Pinpoint the cell where the given text exists, returning its (x, y) midpoint coordinate. 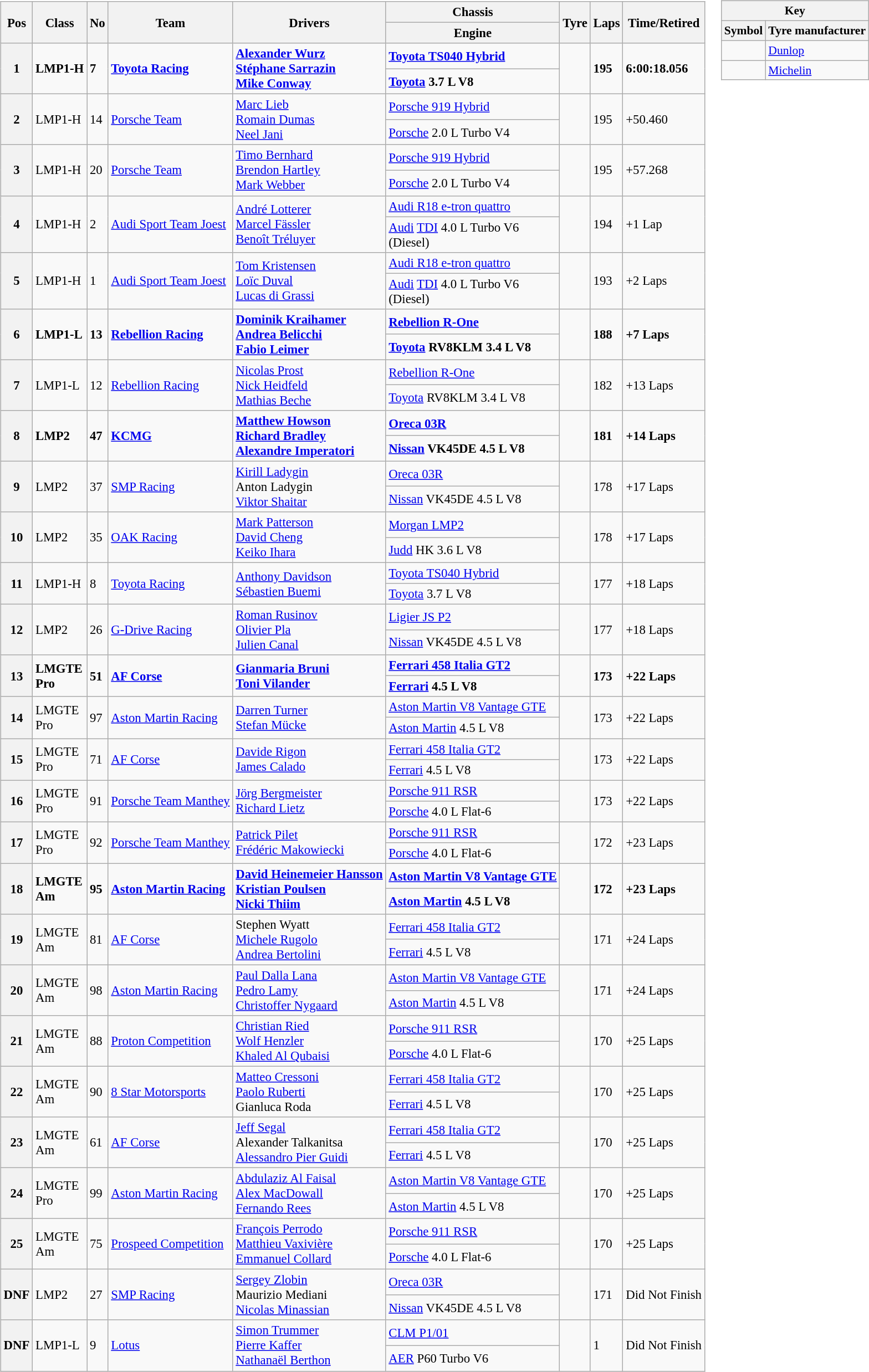
Pos (17, 22)
Judd HK 3.6 L V8 (473, 550)
Matteo Cressoni Paolo Ruberti Gianluca Roda (309, 1092)
+13 Laps (664, 385)
Time/Retired (664, 22)
Davide Rigon James Calado (309, 759)
88 (98, 1041)
5 (17, 280)
91 (98, 801)
90 (98, 1092)
6:00:18.056 (664, 69)
15 (17, 759)
Proton Competition (171, 1041)
Stephen Wyatt Michele Rugolo Andrea Bertolini (309, 940)
+1 Lap (664, 224)
Abdulaziz Al Faisal Alex MacDowall Fernando Rees (309, 1194)
18 (17, 889)
AER P60 Turbo V6 (473, 1358)
Class (60, 22)
194 (606, 224)
François Perrodo Matthieu Vaxivière Emmanuel Collard (309, 1244)
Jeff Segal Alexander Talkanitsa Alessandro Pier Guidi (309, 1143)
+2 Laps (664, 280)
Michelin (817, 70)
21 (17, 1041)
8 Star Motorsports (171, 1092)
Morgan LMP2 (473, 525)
27 (98, 1295)
Dominik Kraihamer Andrea Belicchi Fabio Leimer (309, 334)
182 (606, 385)
Gianmaria Bruni Toni Vilander (309, 676)
95 (98, 889)
99 (98, 1194)
24 (17, 1194)
Tom Kristensen Loïc Duval Lucas di Grassi (309, 280)
Christian Ried Wolf Henzler Khaled Al Qubaisi (309, 1041)
98 (98, 990)
Lotus (171, 1345)
G-Drive Racing (171, 630)
+57.268 (664, 170)
16 (17, 801)
OAK Racing (171, 537)
4 (17, 224)
23 (17, 1143)
Ligier JS P2 (473, 617)
+14 Laps (664, 436)
Nicolas Prost Nick Heidfeld Mathias Beche (309, 385)
6 (17, 334)
35 (98, 537)
Simon Trummer Pierre Kaffer Nathanaël Berthon (309, 1345)
Tyre manufacturer (817, 30)
Dunlop (817, 50)
David Heinemeier Hansson Kristian Poulsen Nicki Thiim (309, 889)
+50.460 (664, 120)
81 (98, 940)
Tyre (575, 22)
Anthony Davidson Sébastien Buemi (309, 583)
André Lotterer Marcel Fässler Benoît Tréluyer (309, 224)
Alexander Wurz Stéphane Sarrazin Mike Conway (309, 69)
11 (17, 583)
Drivers (309, 22)
+7 Laps (664, 334)
Prospeed Competition (171, 1244)
Timo Bernhard Brendon Hartley Mark Webber (309, 170)
Matthew Howson Richard Bradley Alexandre Imperatori (309, 436)
26 (98, 630)
Marc Lieb Romain Dumas Neel Jani (309, 120)
193 (606, 280)
181 (606, 436)
10 (17, 537)
Key (795, 11)
Jörg Bergmeister Richard Lietz (309, 801)
3 (17, 170)
Engine (473, 33)
Team (171, 22)
CLM P1/01 (473, 1333)
Laps (606, 22)
19 (17, 940)
51 (98, 676)
25 (17, 1244)
Chassis (473, 12)
Darren Turner Stefan Mücke (309, 717)
Paul Dalla Lana Pedro Lamy Christoffer Nygaard (309, 990)
Kirill Ladygin Anton Ladygin Viktor Shaitar (309, 487)
22 (17, 1092)
71 (98, 759)
Mark Patterson David Cheng Keiko Ihara (309, 537)
No (98, 22)
KCMG (171, 436)
47 (98, 436)
97 (98, 717)
92 (98, 842)
Roman Rusinov Olivier Pla Julien Canal (309, 630)
75 (98, 1244)
17 (17, 842)
37 (98, 487)
61 (98, 1143)
Symbol (744, 30)
188 (606, 334)
Sergey Zlobin Maurizio Mediani Nicolas Minassian (309, 1295)
Patrick Pilet Frédéric Makowiecki (309, 842)
